Identify which cell holds the provided text, then report its [X, Y] central coordinate. 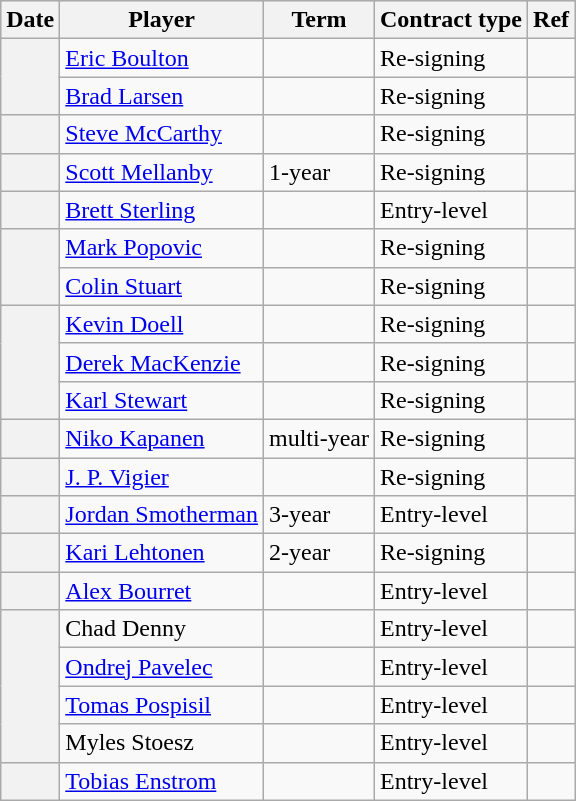
1-year [318, 172]
Colin Stuart [162, 286]
multi-year [318, 438]
3-year [318, 515]
Player [162, 20]
Ondrej Pavelec [162, 667]
Myles Stoesz [162, 743]
Eric Boulton [162, 58]
Contract type [452, 20]
Brett Sterling [162, 210]
Niko Kapanen [162, 438]
Brad Larsen [162, 96]
Kevin Doell [162, 324]
Term [318, 20]
2-year [318, 553]
J. P. Vigier [162, 477]
Scott Mellanby [162, 172]
Karl Stewart [162, 400]
Alex Bourret [162, 591]
Jordan Smotherman [162, 515]
Ref [552, 20]
Steve McCarthy [162, 134]
Chad Denny [162, 629]
Mark Popovic [162, 248]
Kari Lehtonen [162, 553]
Derek MacKenzie [162, 362]
Tobias Enstrom [162, 781]
Date [30, 20]
Tomas Pospisil [162, 705]
